Provide the [X, Y] coordinate of the cell's center where the given text is located.  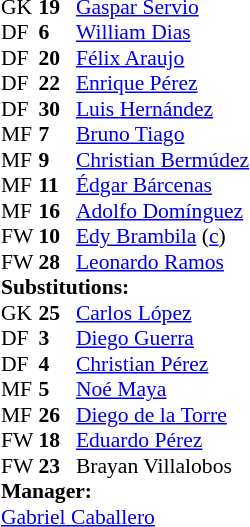
Noé Maya [162, 389]
Luis Hernández [162, 109]
Carlos López [162, 313]
Édgar Bárcenas [162, 185]
10 [57, 237]
Leonardo Ramos [162, 262]
GK [20, 313]
6 [57, 33]
5 [57, 389]
4 [57, 364]
Brayan Villalobos [162, 466]
26 [57, 415]
Christian Bermúdez [162, 160]
7 [57, 135]
Adolfo Domínguez [162, 211]
Edy Brambila (c) [162, 237]
18 [57, 441]
9 [57, 160]
Félix Araujo [162, 58]
Eduardo Pérez [162, 441]
Substitutions: [125, 287]
Enrique Pérez [162, 83]
16 [57, 211]
3 [57, 339]
23 [57, 466]
22 [57, 83]
28 [57, 262]
30 [57, 109]
Diego de la Torre [162, 415]
25 [57, 313]
Bruno Tiago [162, 135]
Manager: [125, 491]
Diego Guerra [162, 339]
Christian Pérez [162, 364]
20 [57, 58]
William Dias [162, 33]
11 [57, 185]
